Provide the [X, Y] coordinate of the cell's center where the given text is located.  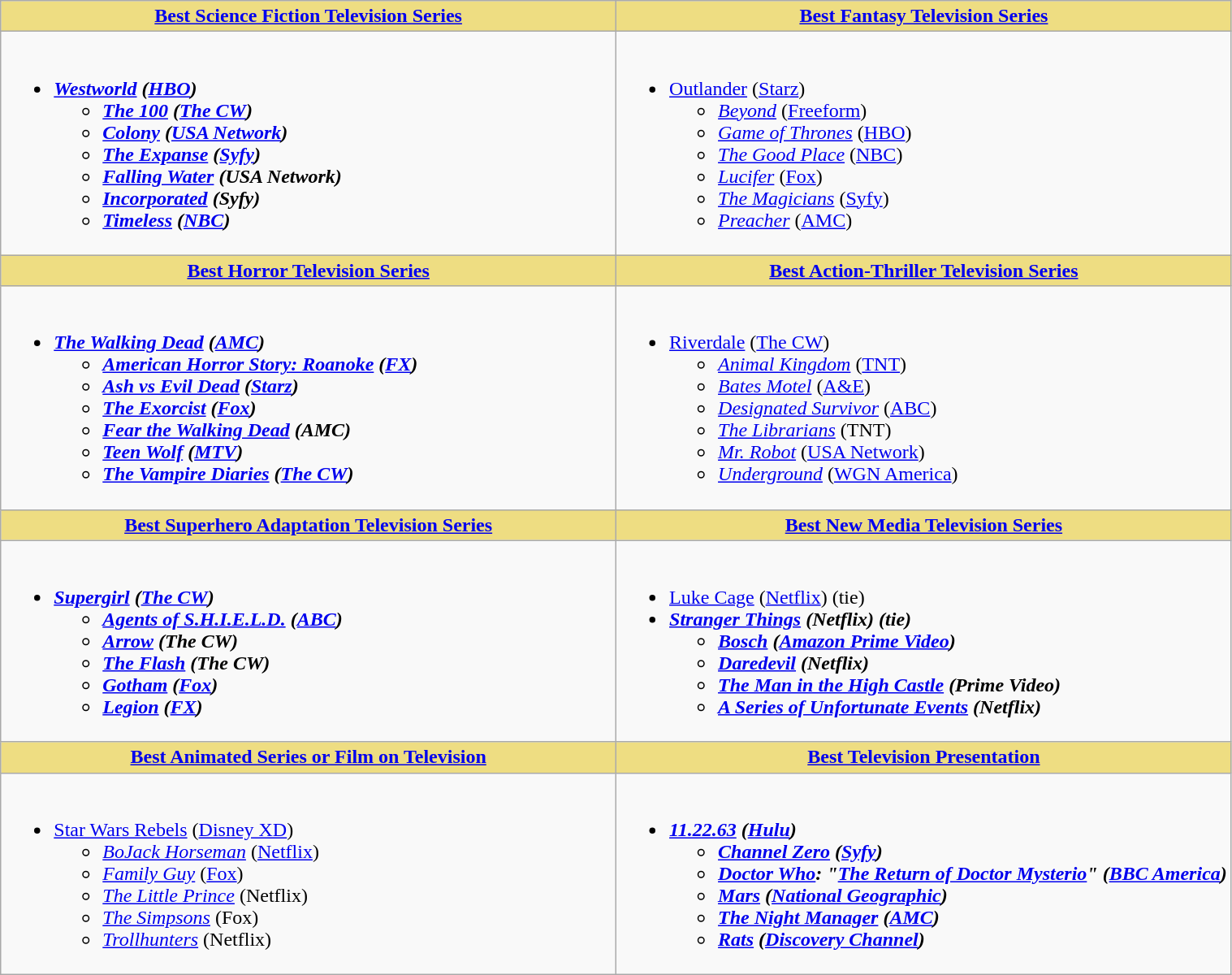
Riverdale (The CW)Animal Kingdom (TNT)Bates Motel (A&E)Designated Survivor (ABC)The Librarians (TNT)Mr. Robot (USA Network)Underground (WGN America) [924, 398]
Best Fantasy Television Series [924, 16]
Star Wars Rebels (Disney XD)BoJack Horseman (Netflix)Family Guy (Fox)The Little Prince (Netflix)The Simpsons (Fox)Trollhunters (Netflix) [309, 873]
Best Television Presentation [924, 757]
Best Science Fiction Television Series [309, 16]
Best Animated Series or Film on Television [309, 757]
Supergirl (The CW)Agents of S.H.I.E.L.D. (ABC)Arrow (The CW)The Flash (The CW)Gotham (Fox)Legion (FX) [309, 641]
Outlander (Starz)Beyond (Freeform)Game of Thrones (HBO)The Good Place (NBC)Lucifer (Fox)The Magicians (Syfy)Preacher (AMC) [924, 143]
Best Superhero Adaptation Television Series [309, 525]
Best Horror Television Series [309, 271]
Best New Media Television Series [924, 525]
Best Action-Thriller Television Series [924, 271]
Westworld (HBO)The 100 (The CW)Colony (USA Network)The Expanse (Syfy)Falling Water (USA Network)Incorporated (Syfy)Timeless (NBC) [309, 143]
